Provide the (X, Y) coordinate of the cell's center where the given text is located.  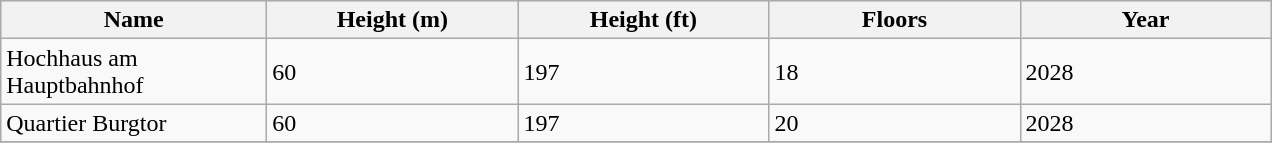
Hochhaus am Hauptbahnhof (134, 72)
Height (ft) (644, 20)
18 (894, 72)
Quartier Burgtor (134, 123)
Name (134, 20)
20 (894, 123)
Height (m) (392, 20)
Year (1146, 20)
Floors (894, 20)
